Extract the [x, y] coordinate from the center of the cell holding the provided text.  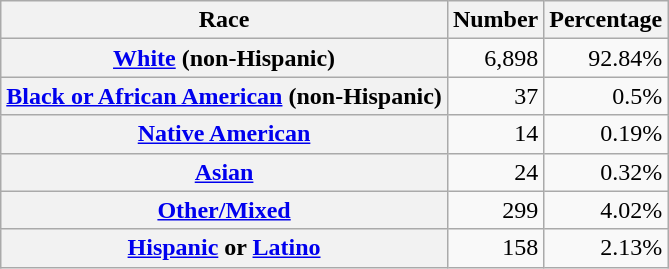
0.19% [606, 134]
4.02% [606, 210]
Number [495, 20]
0.5% [606, 96]
Native American [224, 134]
Other/Mixed [224, 210]
Asian [224, 172]
37 [495, 96]
158 [495, 248]
2.13% [606, 248]
Hispanic or Latino [224, 248]
299 [495, 210]
6,898 [495, 58]
White (non-Hispanic) [224, 58]
Black or African American (non-Hispanic) [224, 96]
Race [224, 20]
Percentage [606, 20]
24 [495, 172]
92.84% [606, 58]
0.32% [606, 172]
14 [495, 134]
